Scan for the cell matching the given text and deliver its (X, Y) coordinate at center. 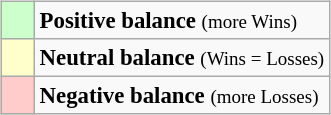
Negative balance (more Losses) (182, 96)
Positive balance (more Wins) (182, 21)
Neutral balance (Wins = Losses) (182, 58)
